Output the (x, y) coordinate of the center of the cell containing the given text.  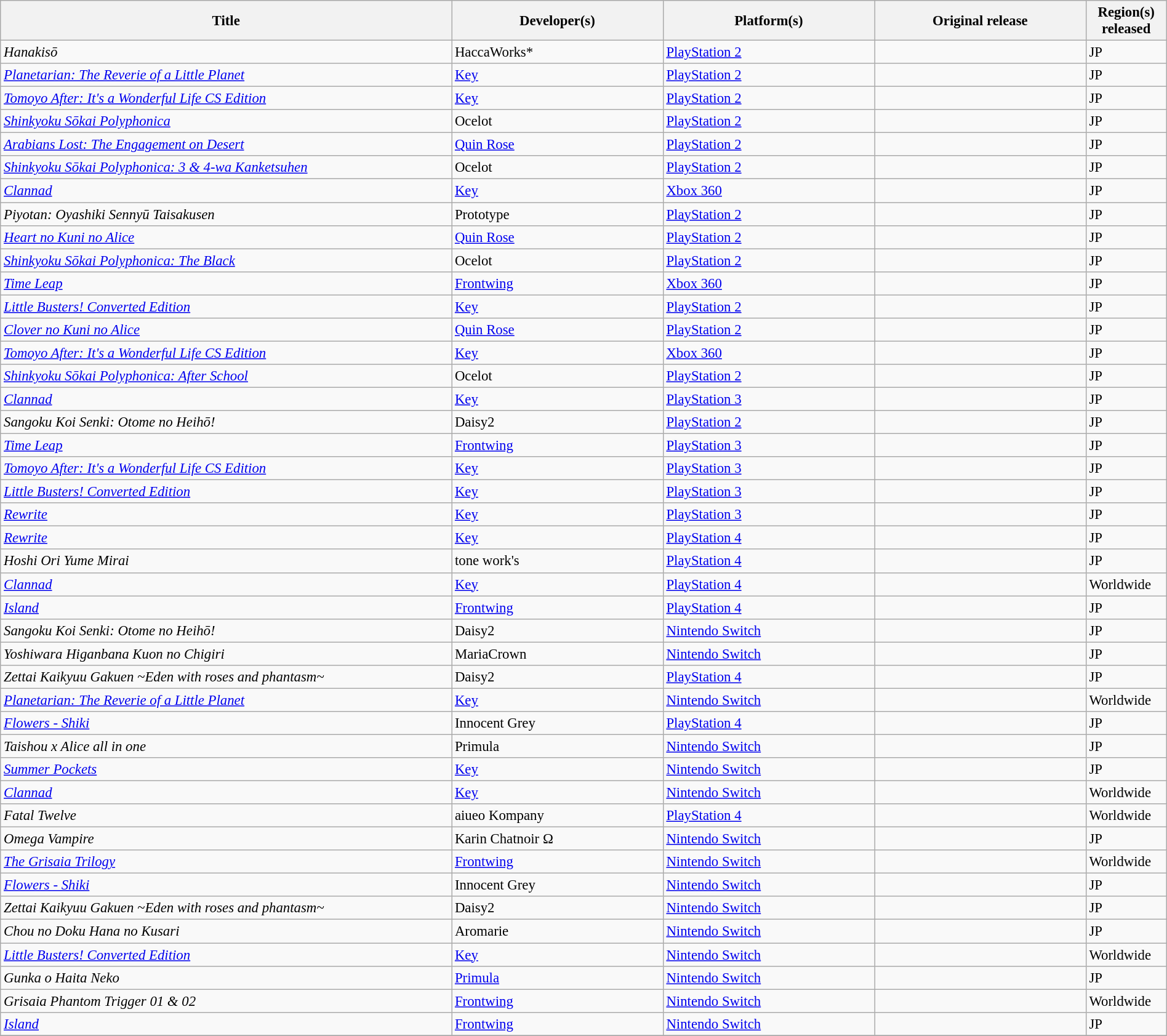
Yoshiwara Higanbana Kuon no Chigiri (227, 654)
Arabians Lost: The Engagement on Desert (227, 145)
Shinkyoku Sōkai Polyphonica: 3 & 4-wa Kanketsuhen (227, 168)
Fatal Twelve (227, 816)
Shinkyoku Sōkai Polyphonica (227, 121)
Original release (981, 21)
tone work's (558, 561)
Karin Chatnoir Ω (558, 839)
Shinkyoku Sōkai Polyphonica: After School (227, 376)
Aromarie (558, 931)
Gunka o Haita Neko (227, 978)
Chou no Doku Hana no Kusari (227, 931)
Prototype (558, 214)
MariaCrown (558, 654)
Taishou x Alice all in one (227, 746)
Omega Vampire (227, 839)
Hanakisō (227, 52)
Grisaia Phantom Trigger 01 & 02 (227, 1001)
Hoshi Ori Yume Mirai (227, 561)
Shinkyoku Sōkai Polyphonica: The Black (227, 260)
HaccaWorks* (558, 52)
Region(s) released (1126, 21)
Platform(s) (769, 21)
Piyotan: Oyashiki Sennyū Taisakusen (227, 214)
Summer Pockets (227, 769)
Heart no Kuni no Alice (227, 237)
Clover no Kuni no Alice (227, 330)
Developer(s) (558, 21)
Title (227, 21)
The Grisaia Trilogy (227, 862)
aiueo Kompany (558, 816)
